Identify which cell holds the provided text, then report its [X, Y] central coordinate. 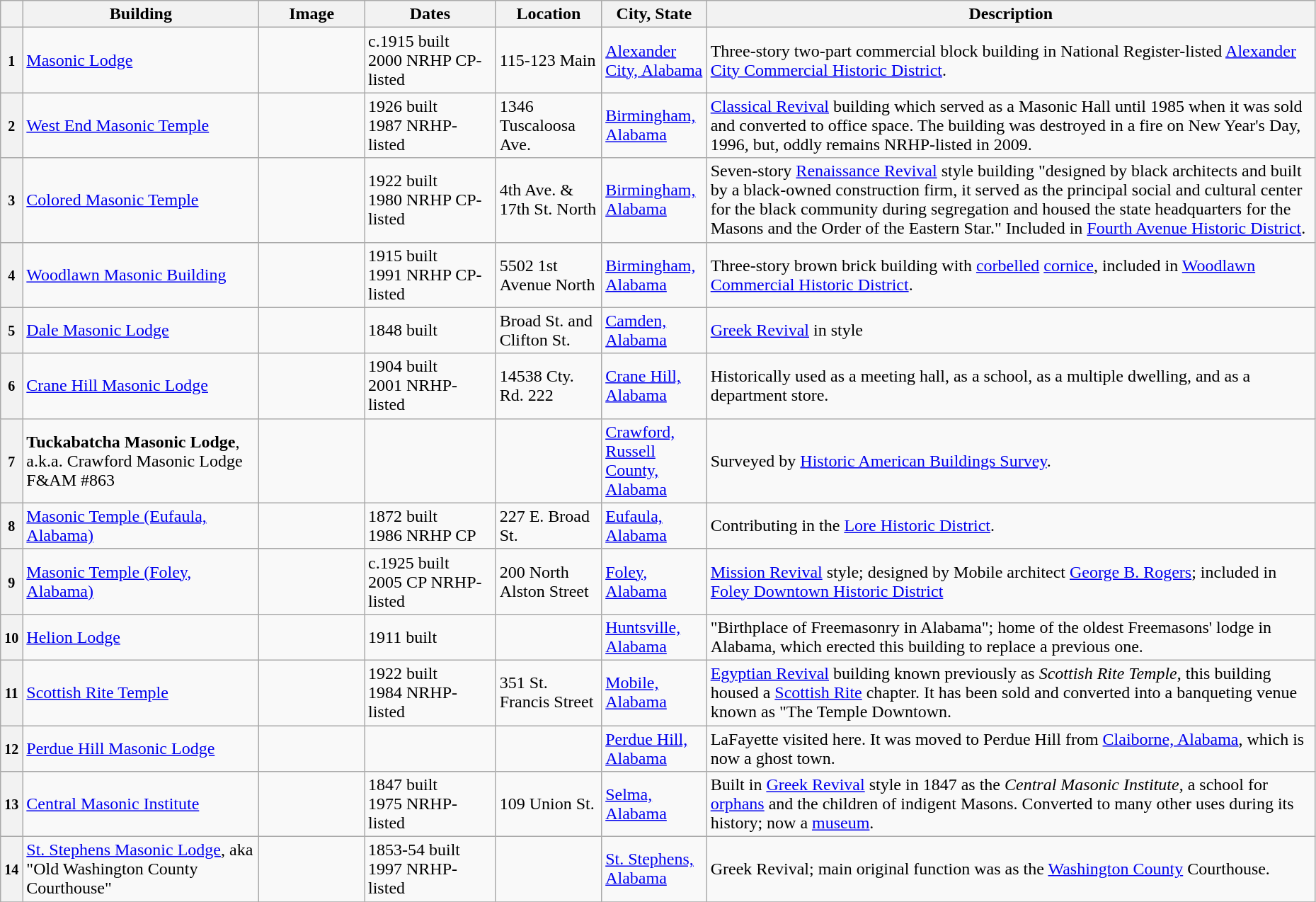
109 Union St. [549, 804]
12 [11, 748]
Selma, Alabama [654, 804]
Contributing in the Lore Historic District. [1011, 525]
Crane Hill, Alabama [654, 386]
1 [11, 60]
Scottish Rite Temple [141, 692]
9 [11, 581]
1848 built [430, 330]
Three-story two-part commercial block building in National Register-listed Alexander City Commercial Historic District. [1011, 60]
1904 built2001 NRHP-listed [430, 386]
Three-story brown brick building with corbelled cornice, included in Woodlawn Commercial Historic District. [1011, 275]
Masonic Lodge [141, 60]
Surveyed by Historic American Buildings Survey. [1011, 460]
7 [11, 460]
200 North Alston Street [549, 581]
Location [549, 14]
14538 Cty. Rd. 222 [549, 386]
1853-54 built1997 NRHP-listed [430, 869]
LaFayette visited here. It was moved to Perdue Hill from Claiborne, Alabama, which is now a ghost town. [1011, 748]
5502 1st Avenue North [549, 275]
Helion Lodge [141, 637]
Description [1011, 14]
1872 built1986 NRHP CP [430, 525]
Colored Masonic Temple [141, 200]
Camden, Alabama [654, 330]
Dates [430, 14]
1346 Tuscaloosa Ave. [549, 125]
1915 built1991 NRHP CP-listed [430, 275]
115-123 Main [549, 60]
14 [11, 869]
Perdue Hill Masonic Lodge [141, 748]
Perdue Hill, Alabama [654, 748]
Image [311, 14]
Broad St. and Clifton St. [549, 330]
1911 built [430, 637]
1847 built1975 NRHP-listed [430, 804]
West End Masonic Temple [141, 125]
Woodlawn Masonic Building [141, 275]
13 [11, 804]
5 [11, 330]
Building [141, 14]
Historically used as a meeting hall, as a school, as a multiple dwelling, and as a department store. [1011, 386]
Mission Revival style; designed by Mobile architect George B. Rogers; included in Foley Downtown Historic District [1011, 581]
Masonic Temple (Foley, Alabama) [141, 581]
Crane Hill Masonic Lodge [141, 386]
3 [11, 200]
Central Masonic Institute [141, 804]
c.1925 built2005 CP NRHP-listed [430, 581]
c.1915 built2000 NRHP CP-listed [430, 60]
Mobile, Alabama [654, 692]
St. Stephens, Alabama [654, 869]
Eufaula, Alabama [654, 525]
Masonic Temple (Eufaula, Alabama) [141, 525]
Greek Revival; main original function was as the Washington County Courthouse. [1011, 869]
City, State [654, 14]
1922 built1984 NRHP-listed [430, 692]
227 E. Broad St. [549, 525]
"Birthplace of Freemasonry in Alabama"; home of the oldest Freemasons' lodge in Alabama, which erected this building to replace a previous one. [1011, 637]
1926 built1987 NRHP-listed [430, 125]
6 [11, 386]
Alexander City, Alabama [654, 60]
11 [11, 692]
Huntsville, Alabama [654, 637]
Greek Revival in style [1011, 330]
Dale Masonic Lodge [141, 330]
351 St. Francis Street [549, 692]
4th Ave. & 17th St. North [549, 200]
Tuckabatcha Masonic Lodge,a.k.a. Crawford Masonic Lodge F&AM #863 [141, 460]
10 [11, 637]
8 [11, 525]
2 [11, 125]
4 [11, 275]
Foley, Alabama [654, 581]
1922 built1980 NRHP CP-listed [430, 200]
Crawford, Russell County, Alabama [654, 460]
St. Stephens Masonic Lodge, aka "Old Washington County Courthouse" [141, 869]
